Return (X, Y) of the center of cell containing provided text 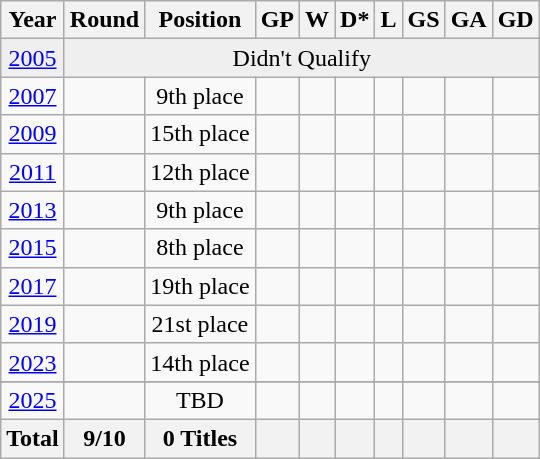
GA (468, 20)
TBD (200, 400)
Year (33, 20)
2023 (33, 362)
21st place (200, 324)
GP (277, 20)
Position (200, 20)
2007 (33, 96)
L (388, 20)
0 Titles (200, 438)
9/10 (104, 438)
D* (355, 20)
GS (424, 20)
GD (516, 20)
12th place (200, 172)
14th place (200, 362)
2019 (33, 324)
Total (33, 438)
2005 (33, 58)
W (316, 20)
15th place (200, 134)
2009 (33, 134)
2025 (33, 400)
2017 (33, 286)
2011 (33, 172)
2013 (33, 210)
2015 (33, 248)
19th place (200, 286)
Round (104, 20)
8th place (200, 248)
Didn't Qualify (302, 58)
